Capture the cell that displays the provided text and extract its [X, Y] central coordinate. 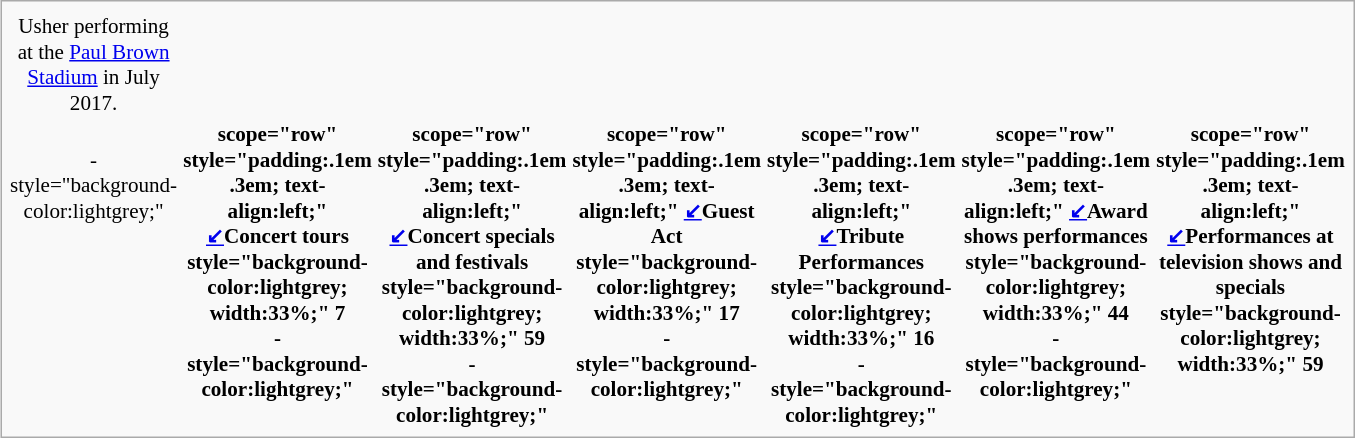
Usher performing at the Paul Brown Stadium in July 2017. [94, 64]
- style="background-color:lightgrey;" [94, 274]
